Find where the given text appears and provide that cell's center as [x, y] coordinate. 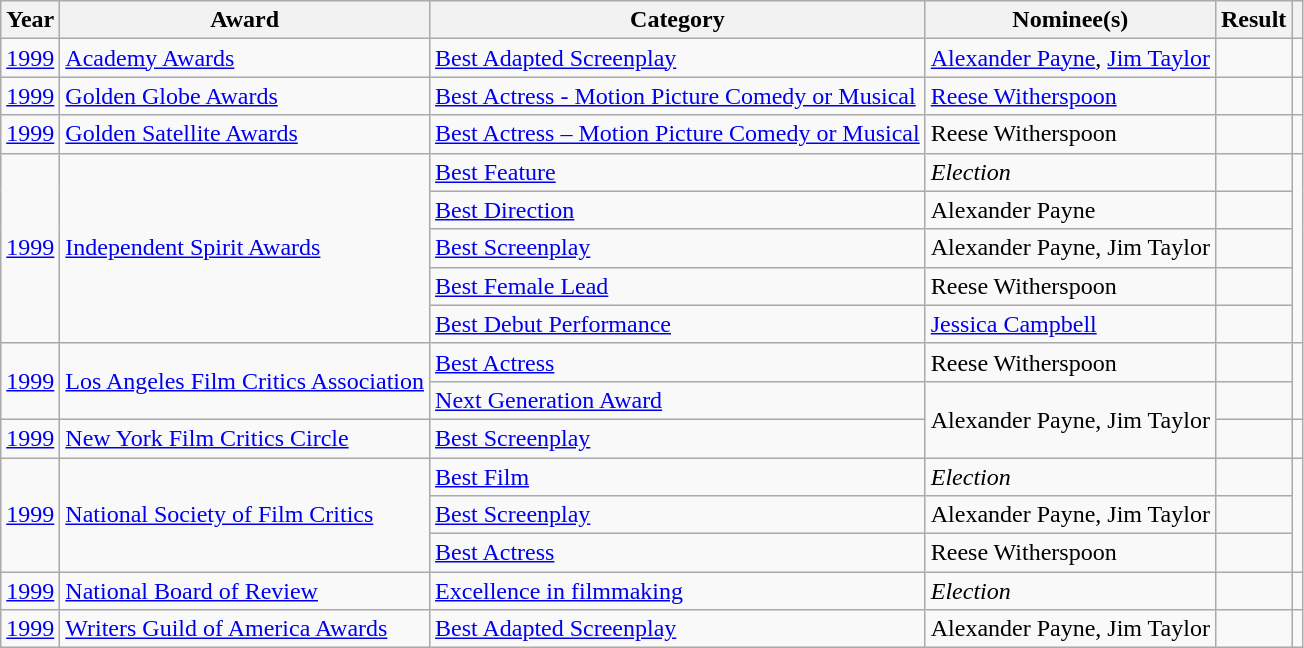
Golden Satellite Awards [245, 134]
Los Angeles Film Critics Association [245, 381]
Best Debut Performance [678, 324]
Award [245, 20]
Writers Guild of America Awards [245, 629]
Best Direction [678, 210]
Independent Spirit Awards [245, 248]
Best Actress – Motion Picture Comedy or Musical [678, 134]
Best Feature [678, 172]
Next Generation Award [678, 400]
Best Film [678, 477]
New York Film Critics Circle [245, 438]
Result [1253, 20]
Golden Globe Awards [245, 96]
Best Female Lead [678, 286]
Best Actress - Motion Picture Comedy or Musical [678, 96]
Academy Awards [245, 58]
Category [678, 20]
Year [30, 20]
Nominee(s) [1070, 20]
National Society of Film Critics [245, 515]
Excellence in filmmaking [678, 591]
Alexander Payne [1070, 210]
Jessica Campbell [1070, 324]
National Board of Review [245, 591]
